Identify which cell holds the provided text, then report its (x, y) central coordinate. 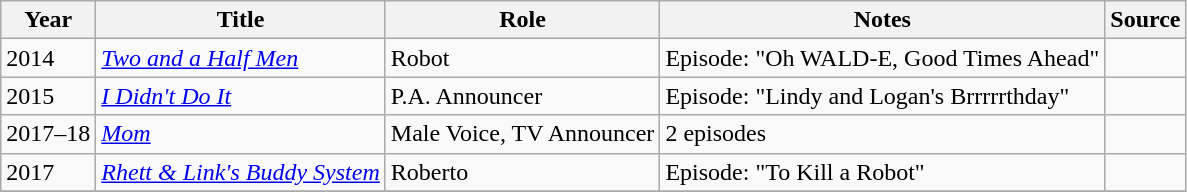
Title (240, 20)
Episode: "To Kill a Robot" (882, 172)
2014 (48, 58)
2015 (48, 96)
Roberto (522, 172)
Year (48, 20)
Mom (240, 134)
2 episodes (882, 134)
Rhett & Link's Buddy System (240, 172)
Robot (522, 58)
Two and a Half Men (240, 58)
Episode: "Lindy and Logan's Brrrrrthday" (882, 96)
I Didn't Do It (240, 96)
2017 (48, 172)
Episode: "Oh WALD-E, Good Times Ahead" (882, 58)
Notes (882, 20)
Source (1146, 20)
Role (522, 20)
2017–18 (48, 134)
P.A. Announcer (522, 96)
Male Voice, TV Announcer (522, 134)
